Determine the [X, Y] coordinate at the center of the cell enclosing the given text.  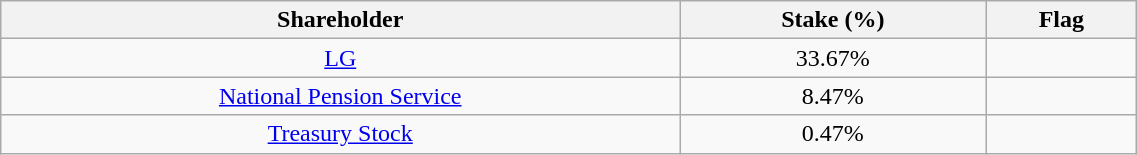
Treasury Stock [340, 134]
LG [340, 58]
Shareholder [340, 20]
Flag [1062, 20]
33.67% [833, 58]
8.47% [833, 96]
National Pension Service [340, 96]
0.47% [833, 134]
Stake (%) [833, 20]
